Output the [x, y] coordinate of the center of the cell containing the given text.  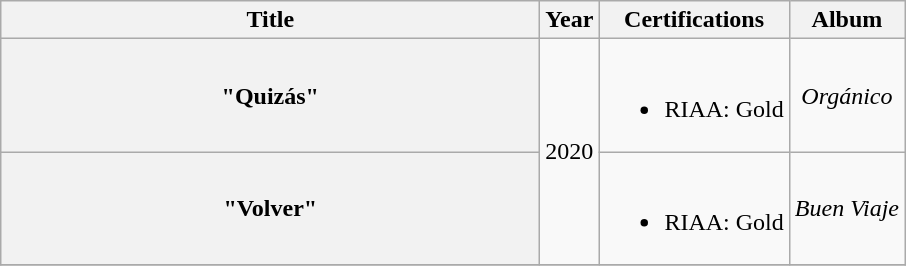
2020 [570, 152]
Buen Viaje [846, 208]
Album [846, 20]
"Volver" [270, 208]
Orgánico [846, 96]
Certifications [694, 20]
Title [270, 20]
Year [570, 20]
"Quizás" [270, 96]
